Detect which cell encompasses the target text, then output its [x, y] center coordinate. 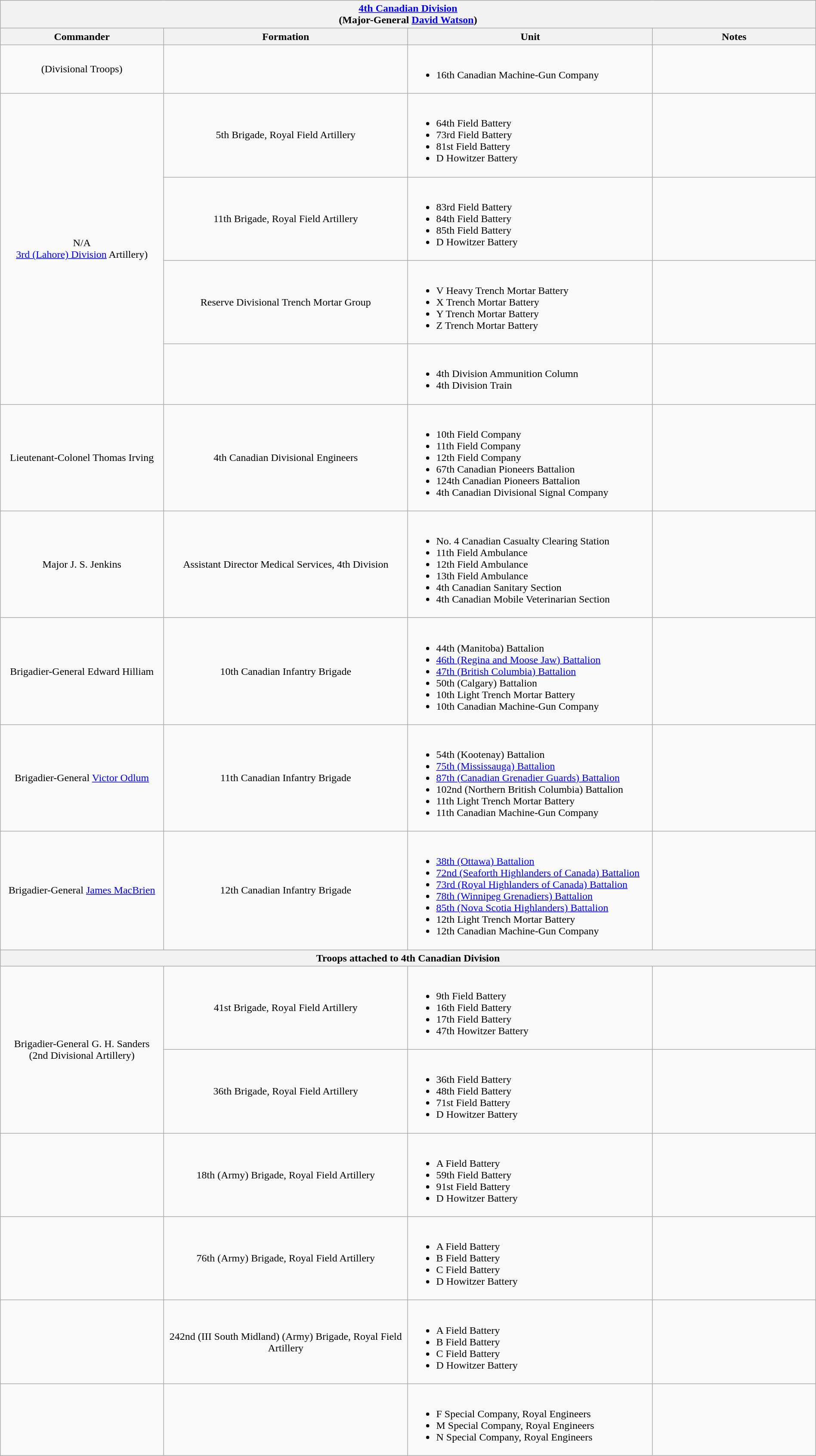
4th Division Ammunition Column4th Division Train [530, 374]
A Field Battery59th Field Battery91st Field BatteryD Howitzer Battery [530, 1175]
12th Canadian Infantry Brigade [286, 890]
Brigadier-General Edward Hilliam [82, 671]
Notes [734, 37]
10th Canadian Infantry Brigade [286, 671]
Brigadier-General James MacBrien [82, 890]
16th Canadian Machine-Gun Company [530, 69]
Brigadier-General Victor Odlum [82, 778]
N/A3rd (Lahore) Division Artillery) [82, 249]
Commander [82, 37]
Brigadier-General G. H. Sanders(2nd Divisional Artillery) [82, 1050]
Troops attached to 4th Canadian Division [408, 958]
(Divisional Troops) [82, 69]
4th Canadian Division(Major-General David Watson) [408, 15]
9th Field Battery16th Field Battery17th Field Battery47th Howitzer Battery [530, 1008]
Unit [530, 37]
4th Canadian Divisional Engineers [286, 458]
36th Field Battery48th Field Battery71st Field BatteryD Howitzer Battery [530, 1091]
11th Canadian Infantry Brigade [286, 778]
Lieutenant-Colonel Thomas Irving [82, 458]
18th (Army) Brigade, Royal Field Artillery [286, 1175]
5th Brigade, Royal Field Artillery [286, 135]
Formation [286, 37]
36th Brigade, Royal Field Artillery [286, 1091]
76th (Army) Brigade, Royal Field Artillery [286, 1258]
Assistant Director Medical Services, 4th Division [286, 564]
64th Field Battery73rd Field Battery81st Field BatteryD Howitzer Battery [530, 135]
V Heavy Trench Mortar BatteryX Trench Mortar BatteryY Trench Mortar BatteryZ Trench Mortar Battery [530, 302]
Reserve Divisional Trench Mortar Group [286, 302]
Major J. S. Jenkins [82, 564]
41st Brigade, Royal Field Artillery [286, 1008]
83rd Field Battery84th Field Battery85th Field BatteryD Howitzer Battery [530, 219]
11th Brigade, Royal Field Artillery [286, 219]
F Special Company, Royal EngineersM Special Company, Royal EngineersN Special Company, Royal Engineers [530, 1419]
242nd (III South Midland) (Army) Brigade, Royal Field Artillery [286, 1342]
